Extract the (X, Y) coordinate from the center of the cell holding the provided text.  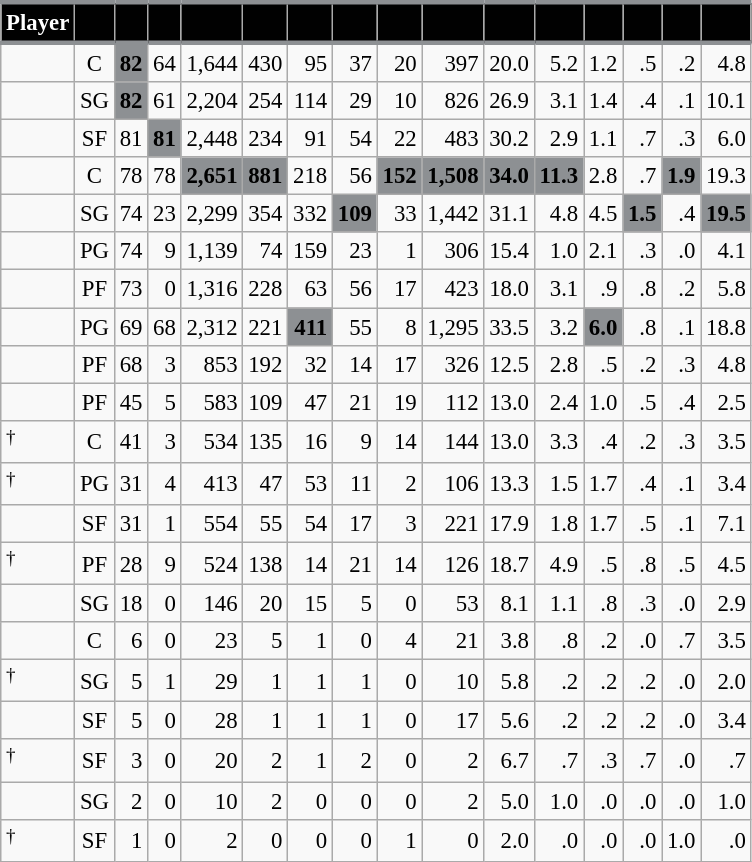
34.0 (509, 176)
228 (266, 289)
33 (400, 214)
413 (212, 484)
22 (400, 139)
1,316 (212, 289)
30.2 (509, 139)
91 (310, 139)
483 (453, 139)
8 (400, 327)
1.9 (682, 176)
554 (212, 524)
1,644 (212, 62)
12.5 (509, 364)
10.1 (726, 101)
5.0 (509, 801)
17.9 (509, 524)
306 (453, 251)
32 (310, 364)
1.4 (604, 101)
1,295 (453, 327)
3.3 (558, 441)
1,442 (453, 214)
63 (310, 289)
18 (130, 604)
144 (453, 441)
18.8 (726, 327)
1.8 (558, 524)
853 (212, 364)
397 (453, 62)
218 (310, 176)
332 (310, 214)
69 (130, 327)
1.2 (604, 62)
6.7 (509, 761)
326 (453, 364)
18.0 (509, 289)
4.1 (726, 251)
430 (266, 62)
2.5 (726, 402)
8.1 (509, 604)
19.3 (726, 176)
1,139 (212, 251)
5.2 (558, 62)
41 (130, 441)
2,312 (212, 327)
20.0 (509, 62)
64 (164, 62)
826 (453, 101)
354 (266, 214)
2,448 (212, 139)
11.3 (558, 176)
6 (130, 641)
2,299 (212, 214)
18.7 (509, 563)
524 (212, 563)
7.1 (726, 524)
106 (453, 484)
254 (266, 101)
583 (212, 402)
3.8 (509, 641)
234 (266, 139)
33.5 (509, 327)
5.6 (509, 721)
135 (266, 441)
19.5 (726, 214)
Player (38, 22)
45 (130, 402)
114 (310, 101)
159 (310, 251)
13.3 (509, 484)
146 (212, 604)
152 (400, 176)
423 (453, 289)
1,508 (453, 176)
2,204 (212, 101)
11 (354, 484)
2.4 (558, 402)
73 (130, 289)
2,651 (212, 176)
411 (310, 327)
2.1 (604, 251)
138 (266, 563)
4.9 (558, 563)
3.2 (558, 327)
26.9 (509, 101)
95 (310, 62)
112 (453, 402)
534 (212, 441)
19 (400, 402)
192 (266, 364)
881 (266, 176)
61 (164, 101)
15 (310, 604)
15.4 (509, 251)
37 (354, 62)
126 (453, 563)
31.1 (509, 214)
16 (310, 441)
.9 (604, 289)
